Pinpoint the cell where the given text exists, returning its (x, y) midpoint coordinate. 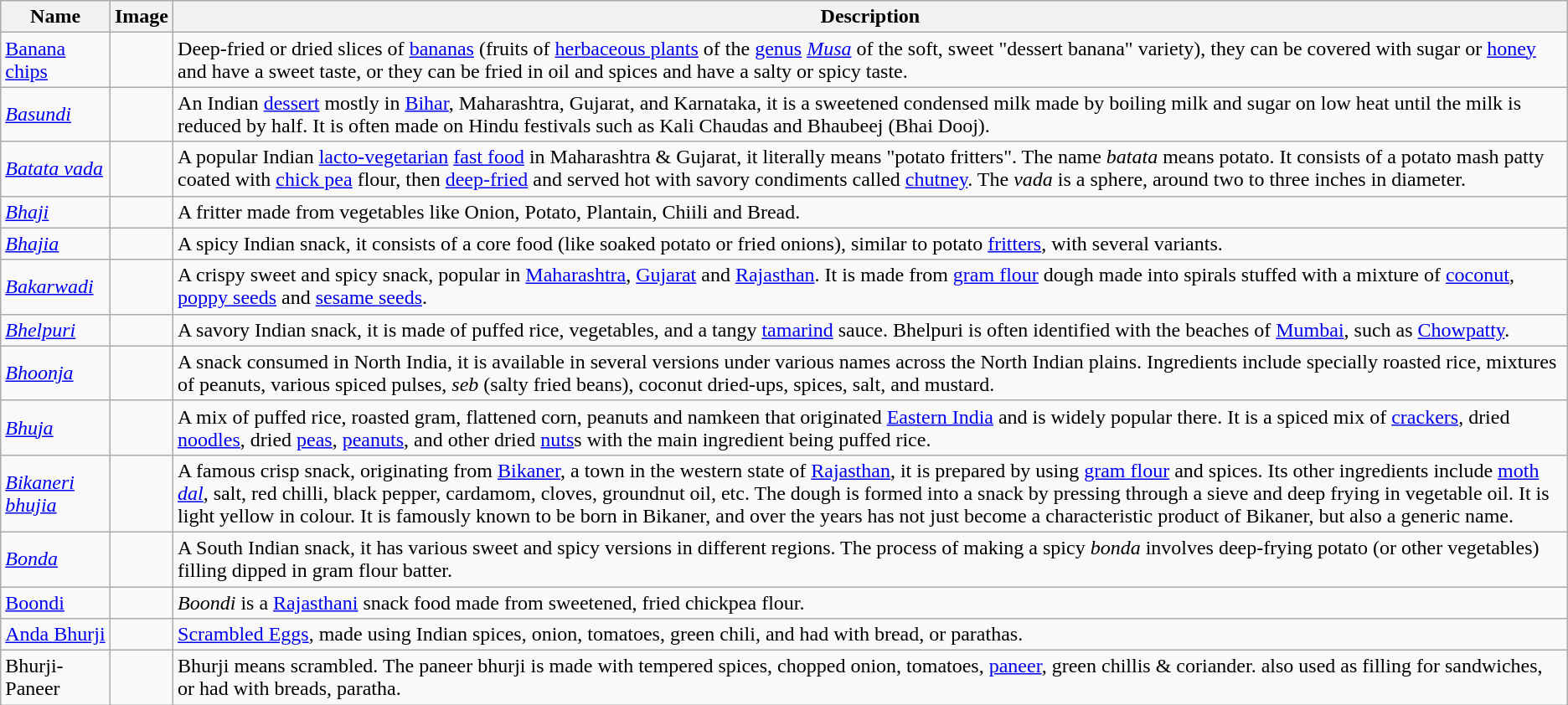
Bonda (55, 559)
Bhoonja (55, 373)
Bhajia (55, 244)
Banana chips (55, 60)
Bhuja (55, 427)
Description (871, 17)
Bakarwadi (55, 286)
Anda Bhurji (55, 635)
Boondi is a Rajasthani snack food made from sweetened, fried chickpea flour. (871, 602)
Batata vada (55, 169)
A spicy Indian snack, it consists of a core food (like soaked potato or fried onions), similar to potato fritters, with several variants. (871, 244)
Bhelpuri (55, 330)
Bhurji- Paneer (55, 678)
Image (141, 17)
Basundi (55, 114)
Boondi (55, 602)
Bikaneri bhujia (55, 493)
Scrambled Eggs, made using Indian spices, onion, tomatoes, green chili, and had with bread, or parathas. (871, 635)
A fritter made from vegetables like Onion, Potato, Plantain, Chiili and Bread. (871, 212)
Name (55, 17)
Bhaji (55, 212)
